Detect which cell encompasses the target text, then output its (x, y) center coordinate. 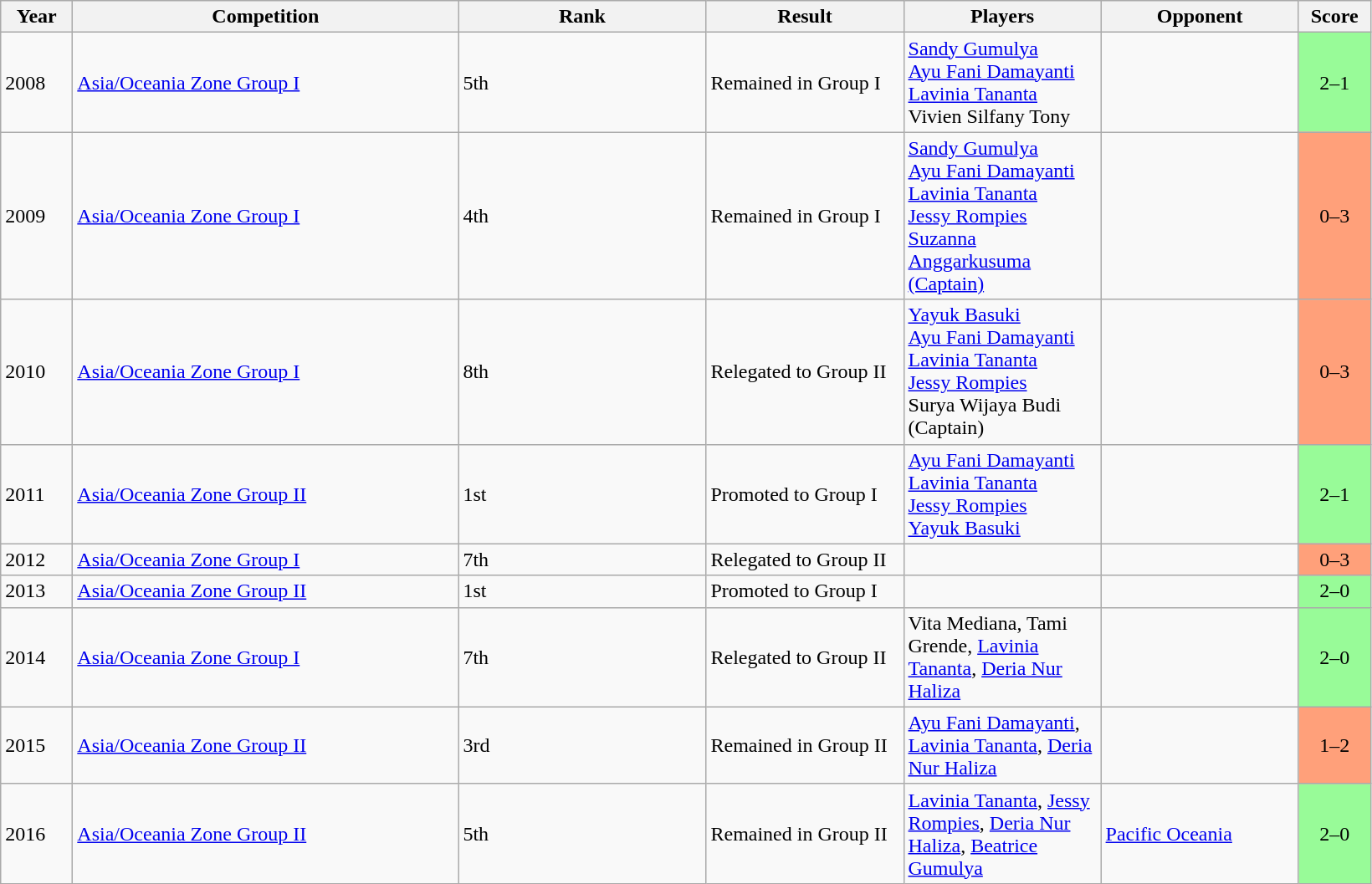
1–2 (1334, 745)
Yayuk BasukiAyu Fani DamayantiLavinia TanantaJessy RompiesSurya Wijaya Budi (Captain) (1002, 371)
Result (805, 17)
Ayu Fani Damayanti, Lavinia Tananta, Deria Nur Haliza (1002, 745)
2015 (37, 745)
Sandy Gumulya Ayu Fani Damayanti Lavinia TanantaVivien Silfany Tony (1002, 82)
Pacific Oceania (1200, 833)
4th (582, 216)
2012 (37, 560)
Score (1334, 17)
2009 (37, 216)
2011 (37, 493)
Ayu Fani DamayantiLavinia TanantaJessy RompiesYayuk Basuki (1002, 493)
2008 (37, 82)
Competition (266, 17)
3rd (582, 745)
8th (582, 371)
Players (1002, 17)
Year (37, 17)
2013 (37, 591)
Sandy GumulyaAyu Fani DamayantiLavinia Tananta Jessy RompiesSuzanna Anggarkusuma (Captain) (1002, 216)
Vita Mediana, Tami Grende, Lavinia Tananta, Deria Nur Haliza (1002, 657)
Rank (582, 17)
2010 (37, 371)
2014 (37, 657)
2016 (37, 833)
Lavinia Tananta, Jessy Rompies, Deria Nur Haliza, Beatrice Gumulya (1002, 833)
Opponent (1200, 17)
